Find where the given text appears and provide that cell's center as (x, y) coordinate. 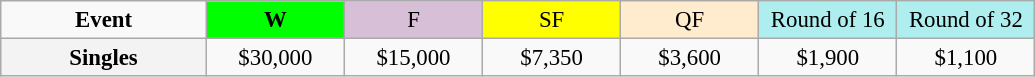
$3,600 (690, 58)
$7,350 (552, 58)
QF (690, 20)
$1,900 (828, 58)
SF (552, 20)
Event (104, 20)
$1,100 (966, 58)
Round of 16 (828, 20)
Round of 32 (966, 20)
Singles (104, 58)
$30,000 (275, 58)
F (413, 20)
W (275, 20)
$15,000 (413, 58)
